Pinpoint the cell where the given text exists, returning its (X, Y) midpoint coordinate. 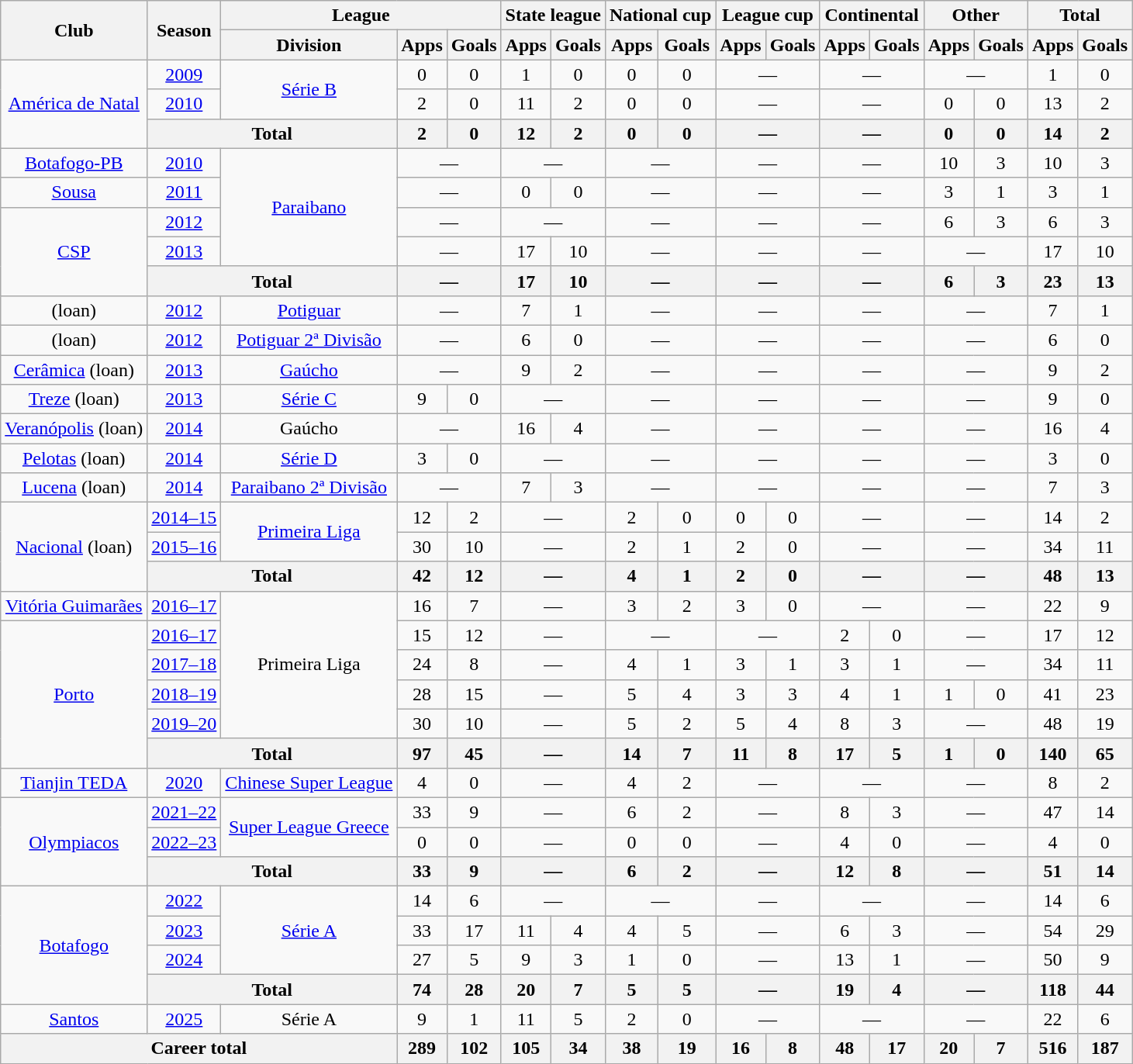
38 (631, 1048)
47 (1052, 812)
102 (474, 1048)
Botafogo-PB (74, 163)
2011 (185, 192)
2021–22 (185, 812)
Super League Greece (309, 827)
State league (553, 16)
Continental (872, 16)
44 (1105, 990)
2014–15 (185, 517)
Santos (74, 1019)
42 (422, 576)
2018–19 (185, 694)
2025 (185, 1019)
Season (185, 30)
Lucena (loan) (74, 488)
118 (1052, 990)
187 (1105, 1048)
2023 (185, 931)
97 (422, 753)
Paraibano (309, 207)
2022–23 (185, 841)
2024 (185, 960)
140 (1052, 753)
Paraibano 2ª Divisão (309, 488)
516 (1052, 1048)
Série B (309, 89)
League cup (768, 16)
Treze (loan) (74, 399)
Veranópolis (loan) (74, 429)
América de Natal (74, 104)
Botafogo (74, 945)
Pelotas (loan) (74, 458)
Division (309, 45)
289 (422, 1048)
Potiguar 2ª Divisão (309, 340)
Career total (199, 1048)
National cup (660, 16)
Olympiacos (74, 841)
2017–18 (185, 665)
2020 (185, 782)
24 (422, 665)
Porto (74, 694)
Série D (309, 458)
74 (422, 990)
Vitória Guimarães (74, 606)
2022 (185, 901)
27 (422, 960)
2015–16 (185, 547)
Potiguar (309, 310)
Club (74, 30)
Série C (309, 399)
Tianjin TEDA (74, 782)
29 (1105, 931)
Sousa (74, 192)
League (361, 16)
CSP (74, 251)
54 (1052, 931)
2019–20 (185, 724)
Chinese Super League (309, 782)
51 (1052, 872)
2009 (185, 74)
105 (526, 1048)
Other (976, 16)
41 (1052, 694)
45 (474, 753)
Nacional (loan) (74, 547)
50 (1052, 960)
65 (1105, 753)
Cerâmica (loan) (74, 370)
